Extract the [x, y] coordinate from the center of the cell holding the provided text.  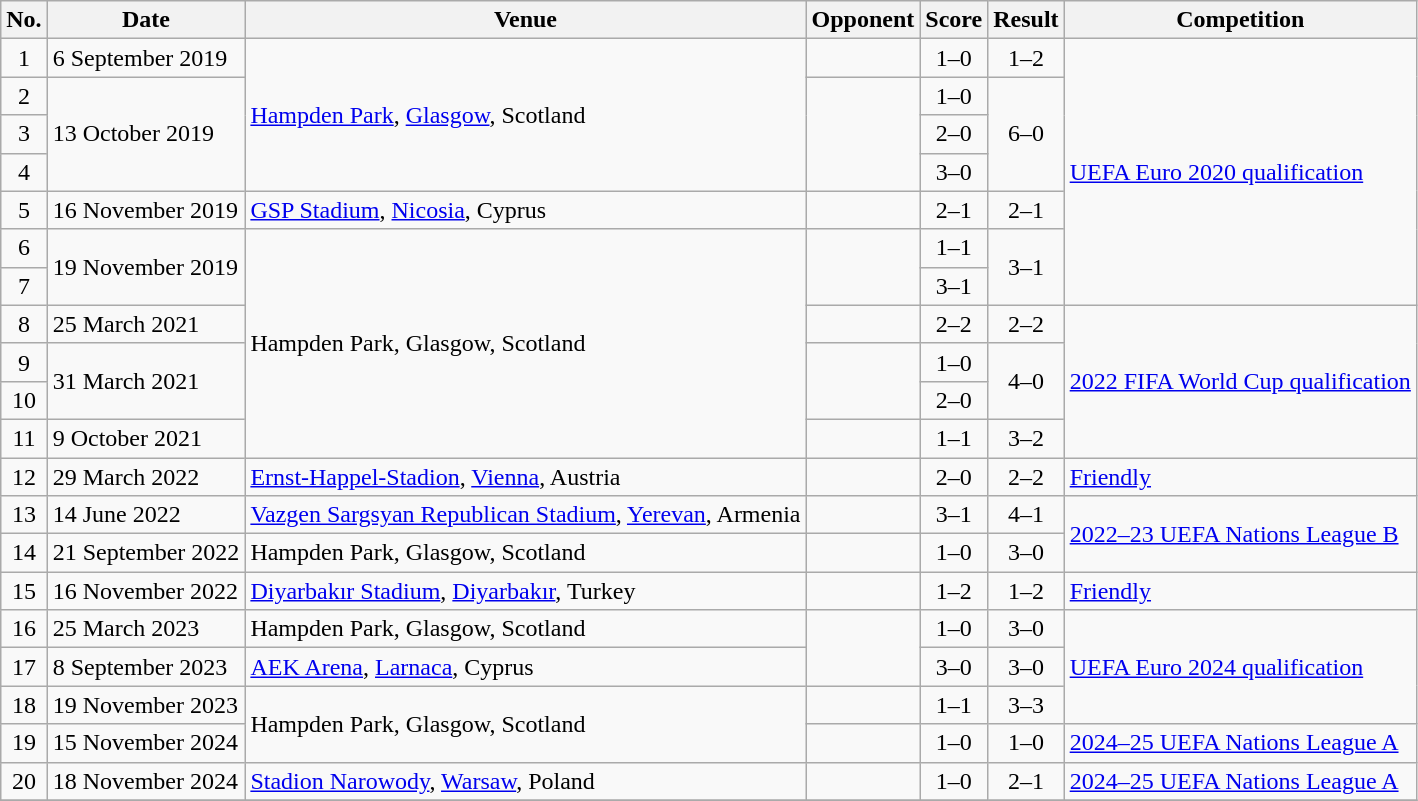
13 [24, 515]
6–0 [1026, 134]
12 [24, 477]
Stadion Narowody, Warsaw, Poland [526, 781]
16 [24, 629]
Result [1026, 20]
No. [24, 20]
5 [24, 210]
4–0 [1026, 381]
8 September 2023 [146, 667]
UEFA Euro 2020 qualification [1240, 172]
19 November 2023 [146, 705]
2022 FIFA World Cup qualification [1240, 381]
20 [24, 781]
14 [24, 553]
2022–23 UEFA Nations League B [1240, 534]
Ernst-Happel-Stadion, Vienna, Austria [526, 477]
Opponent [863, 20]
9 October 2021 [146, 438]
GSP Stadium, Nicosia, Cyprus [526, 210]
Score [954, 20]
UEFA Euro 2024 qualification [1240, 667]
11 [24, 438]
Competition [1240, 20]
16 November 2019 [146, 210]
19 [24, 743]
9 [24, 362]
7 [24, 286]
29 March 2022 [146, 477]
16 November 2022 [146, 591]
Date [146, 20]
Venue [526, 20]
3–2 [1026, 438]
1 [24, 58]
14 June 2022 [146, 515]
Vazgen Sargsyan Republican Stadium, Yerevan, Armenia [526, 515]
13 October 2019 [146, 134]
3–3 [1026, 705]
19 November 2019 [146, 267]
10 [24, 400]
8 [24, 324]
6 [24, 248]
31 March 2021 [146, 381]
21 September 2022 [146, 553]
18 November 2024 [146, 781]
AEK Arena, Larnaca, Cyprus [526, 667]
25 March 2021 [146, 324]
18 [24, 705]
17 [24, 667]
15 [24, 591]
4 [24, 172]
Diyarbakır Stadium, Diyarbakır, Turkey [526, 591]
6 September 2019 [146, 58]
3 [24, 134]
15 November 2024 [146, 743]
4–1 [1026, 515]
25 March 2023 [146, 629]
2 [24, 96]
